Return the [x, y] coordinate for the center point of the cell that contains the specified text.  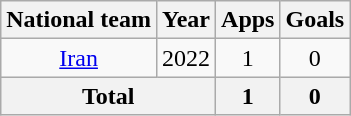
National team [79, 20]
2022 [186, 58]
Goals [315, 20]
Total [108, 96]
Apps [248, 20]
Iran [79, 58]
Year [186, 20]
